Extract the [X, Y] coordinate from the center of the cell holding the provided text.  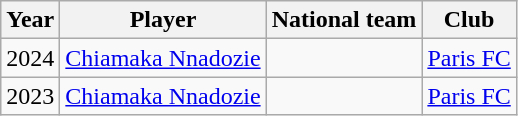
2024 [30, 58]
National team [344, 20]
2023 [30, 96]
Club [469, 20]
Player [163, 20]
Year [30, 20]
